Return the [X, Y] coordinate for the center point of the cell that contains the specified text.  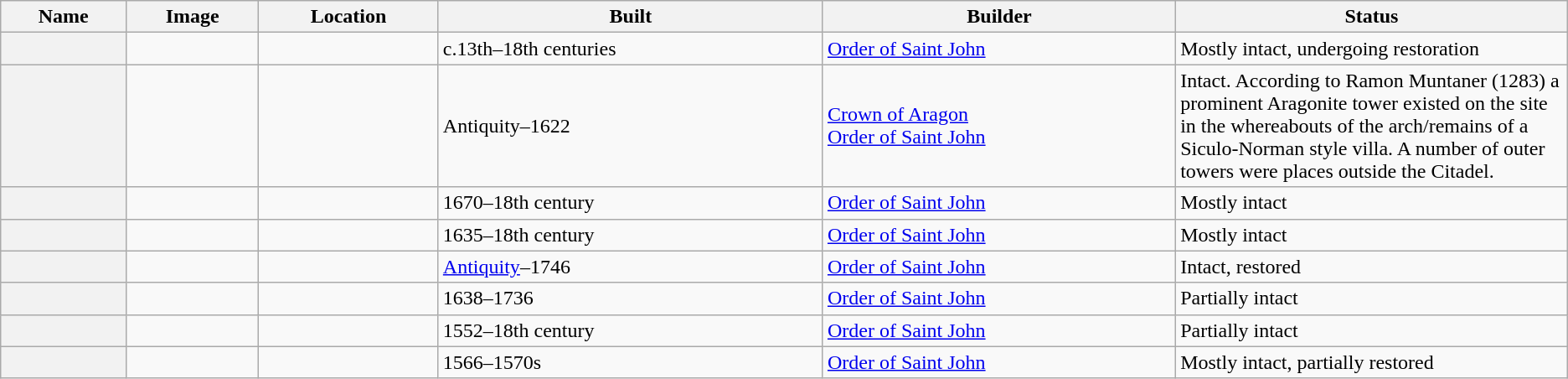
Antiquity–1746 [630, 267]
Built [630, 17]
Location [348, 17]
Status [1372, 17]
1552–18th century [630, 330]
Crown of Aragon Order of Saint John [998, 126]
1566–1570s [630, 362]
Intact, restored [1372, 267]
Name [64, 17]
1638–1736 [630, 299]
Builder [998, 17]
Mostly intact, partially restored [1372, 362]
c.13th–18th centuries [630, 49]
Mostly intact, undergoing restoration [1372, 49]
1670–18th century [630, 203]
Antiquity–1622 [630, 126]
1635–18th century [630, 235]
Image [193, 17]
